Return (x, y) of the center of cell containing provided text 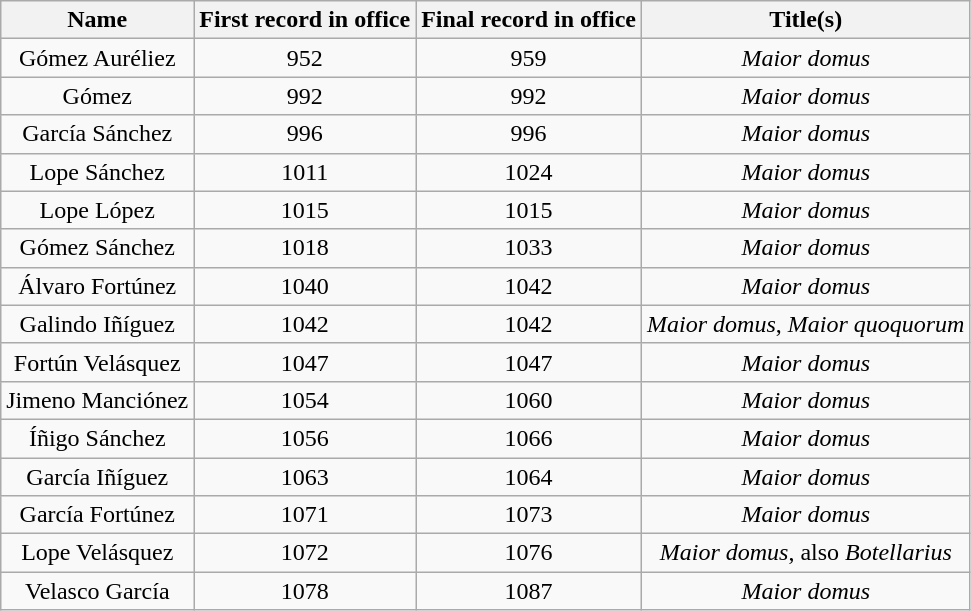
959 (529, 58)
Lope Velásquez (98, 553)
1056 (305, 438)
1066 (529, 438)
Jimeno Manciónez (98, 400)
Maior domus, also Botellarius (806, 553)
1063 (305, 477)
1072 (305, 553)
Galindo Iñíguez (98, 324)
1060 (529, 400)
1033 (529, 248)
952 (305, 58)
Gómez Sánchez (98, 248)
1054 (305, 400)
Gómez Auréliez (98, 58)
Álvaro Fortúnez (98, 286)
Fortún Velásquez (98, 362)
First record in office (305, 20)
1073 (529, 515)
1040 (305, 286)
1087 (529, 591)
Title(s) (806, 20)
Lope Sánchez (98, 172)
García Fortúnez (98, 515)
1018 (305, 248)
Name (98, 20)
García Iñíguez (98, 477)
1078 (305, 591)
Final record in office (529, 20)
1076 (529, 553)
Lope López (98, 210)
1071 (305, 515)
García Sánchez (98, 134)
Maior domus, Maior quoquorum (806, 324)
1064 (529, 477)
1011 (305, 172)
Gómez (98, 96)
1024 (529, 172)
Íñigo Sánchez (98, 438)
Velasco García (98, 591)
